Provide the [x, y] coordinate of the cell's center where the given text is located.  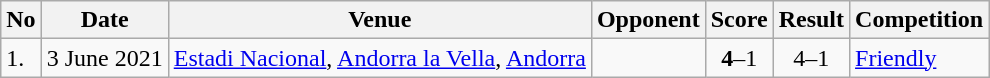
Opponent [648, 20]
1. [21, 58]
Venue [380, 20]
3 June 2021 [104, 58]
Estadi Nacional, Andorra la Vella, Andorra [380, 58]
Result [811, 20]
Competition [920, 20]
Date [104, 20]
Friendly [920, 58]
No [21, 20]
Score [739, 20]
